Provide the (x, y) coordinate of the cell's center where the given text is located.  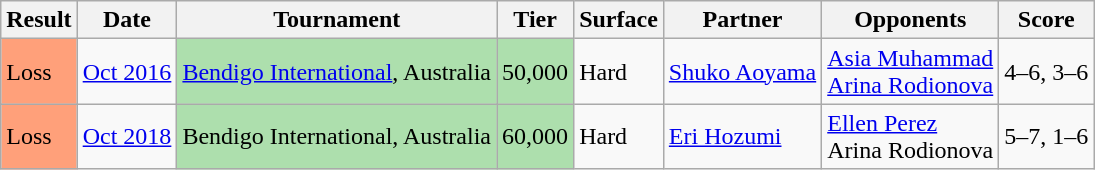
Opponents (910, 20)
5–7, 1–6 (1046, 136)
Shuko Aoyama (742, 72)
Oct 2018 (127, 136)
Asia Muhammad Arina Rodionova (910, 72)
Tournament (337, 20)
Surface (619, 20)
Date (127, 20)
Eri Hozumi (742, 136)
Partner (742, 20)
Score (1046, 20)
Result (39, 20)
60,000 (536, 136)
Oct 2016 (127, 72)
50,000 (536, 72)
4–6, 3–6 (1046, 72)
Ellen Perez Arina Rodionova (910, 136)
Tier (536, 20)
